Extract the [X, Y] coordinate from the center of the cell holding the provided text.  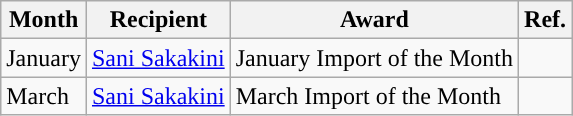
Month [44, 20]
Recipient [158, 20]
January [44, 58]
Award [374, 20]
January Import of the Month [374, 58]
March [44, 96]
Ref. [546, 20]
March Import of the Month [374, 96]
